Detect which cell encompasses the target text, then output its (X, Y) center coordinate. 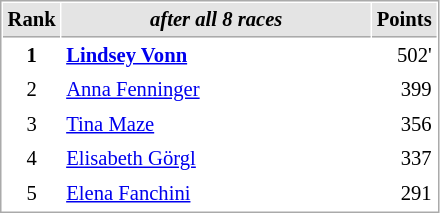
2 (32, 90)
291 (404, 194)
4 (32, 158)
5 (32, 194)
after all 8 races (216, 20)
Elisabeth Görgl (216, 158)
Anna Fenninger (216, 90)
Lindsey Vonn (216, 56)
Points (404, 20)
337 (404, 158)
1 (32, 56)
Tina Maze (216, 124)
3 (32, 124)
356 (404, 124)
502' (404, 56)
Rank (32, 20)
399 (404, 90)
Elena Fanchini (216, 194)
